Locate the cell with the specified text and output its (X, Y) center coordinate. 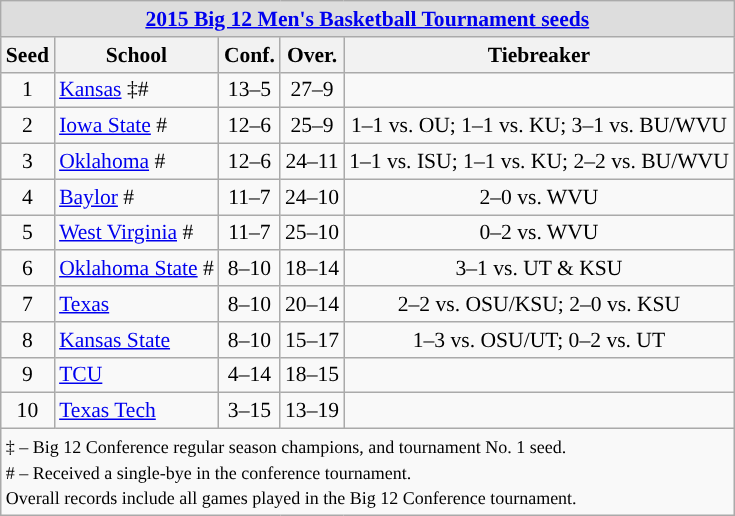
1 (28, 90)
West Virginia # (136, 233)
13–19 (312, 411)
20–14 (312, 304)
25–10 (312, 233)
4 (28, 197)
3 (28, 162)
3–1 vs. UT & KSU (539, 269)
Baylor # (136, 197)
Texas Tech (136, 411)
2–2 vs. OSU/KSU; 2–0 vs. KSU (539, 304)
0–2 vs. WVU (539, 233)
Conf. (250, 55)
2–0 vs. WVU (539, 197)
10 (28, 411)
Kansas ‡# (136, 90)
School (136, 55)
15–17 (312, 340)
9 (28, 375)
18–15 (312, 375)
18–14 (312, 269)
4–14 (250, 375)
6 (28, 269)
Tiebreaker (539, 55)
8 (28, 340)
27–9 (312, 90)
2 (28, 126)
Texas (136, 304)
Kansas State (136, 340)
1–1 vs. OU; 1–1 vs. KU; 3–1 vs. BU/WVU (539, 126)
24–11 (312, 162)
1–3 vs. OSU/UT; 0–2 vs. UT (539, 340)
24–10 (312, 197)
Oklahoma State # (136, 269)
7 (28, 304)
2015 Big 12 Men's Basketball Tournament seeds (368, 19)
TCU (136, 375)
3–15 (250, 411)
1–1 vs. ISU; 1–1 vs. KU; 2–2 vs. BU/WVU (539, 162)
5 (28, 233)
Iowa State # (136, 126)
13–5 (250, 90)
Oklahoma # (136, 162)
Over. (312, 55)
25–9 (312, 126)
Seed (28, 55)
